Locate the cell with the specified text and output its (x, y) center coordinate. 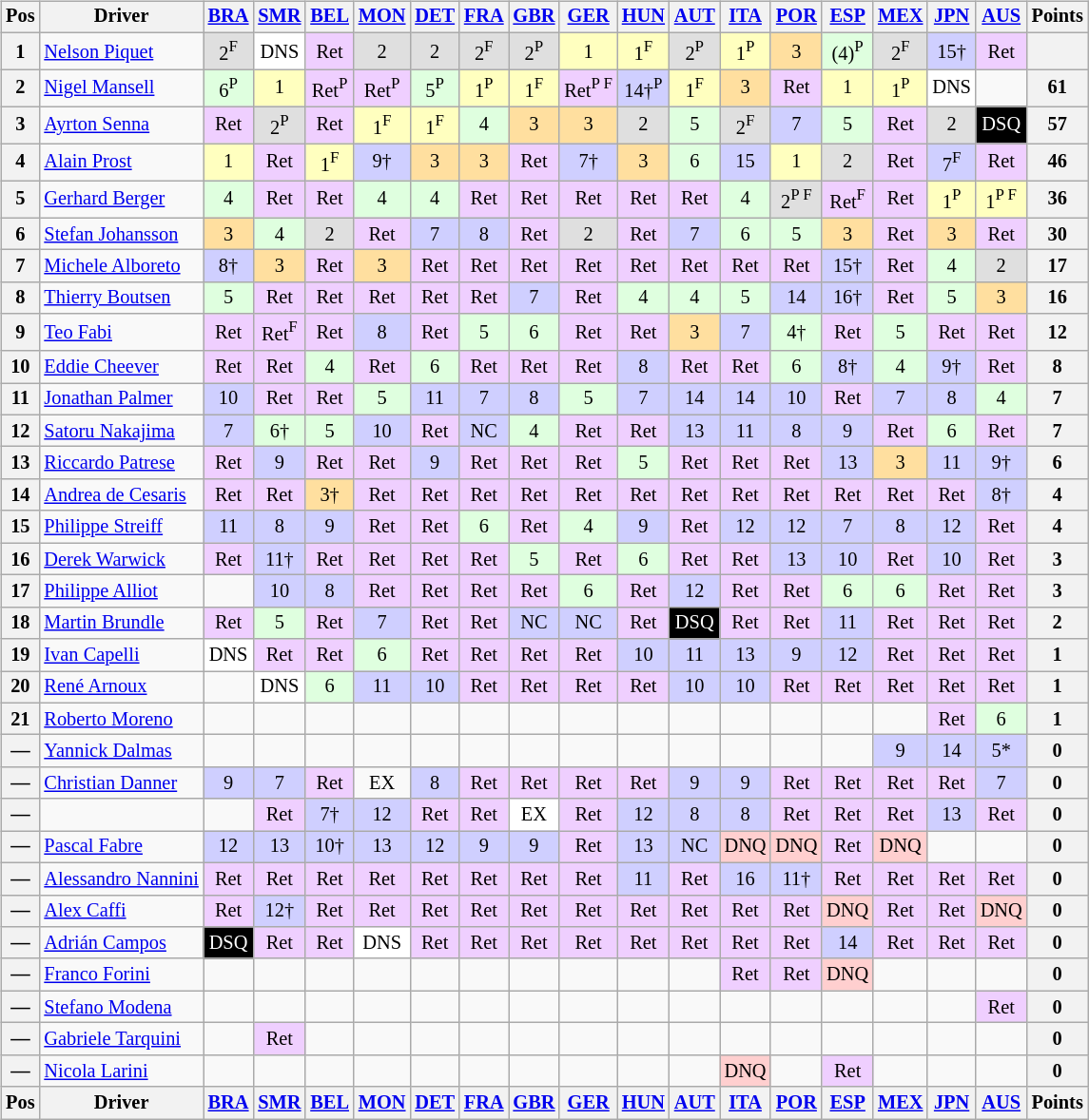
Philippe Streiff (121, 527)
Gerhard Berger (121, 200)
Nelson Piquet (121, 51)
10† (329, 847)
Riccardo Patrese (121, 463)
Nigel Mansell (121, 87)
14†P (643, 87)
Stefan Johansson (121, 234)
30 (1058, 234)
Eddie Cheever (121, 367)
Ayrton Senna (121, 126)
Michele Alboreto (121, 266)
Alex Caffi (121, 911)
Roberto Moreno (121, 719)
36 (1058, 200)
Alain Prost (121, 162)
18 (20, 623)
1P F (1001, 200)
19 (20, 655)
Stefano Modena (121, 1007)
61 (1058, 87)
6† (280, 431)
Christian Danner (121, 783)
Gabriele Tarquini (121, 1039)
57 (1058, 126)
Andrea de Cesaris (121, 495)
Philippe Alliot (121, 591)
Derek Warwick (121, 559)
Thierry Boutsen (121, 298)
2P F (796, 200)
Martin Brundle (121, 623)
6P (228, 87)
Yannick Dalmas (121, 751)
(4)P (847, 51)
3† (329, 495)
12† (280, 911)
Nicola Larini (121, 1071)
20 (20, 687)
RetP F (588, 87)
Ivan Capelli (121, 655)
Franco Forini (121, 975)
7F (951, 162)
Pascal Fabre (121, 847)
Satoru Nakajima (121, 431)
René Arnoux (121, 687)
5P (435, 87)
Jonathan Palmer (121, 399)
Alessandro Nannini (121, 879)
Adrián Campos (121, 943)
5* (1001, 751)
16† (847, 298)
21 (20, 719)
Teo Fabi (121, 333)
46 (1058, 162)
4† (796, 333)
